Scan for the cell matching the given text and deliver its (X, Y) coordinate at center. 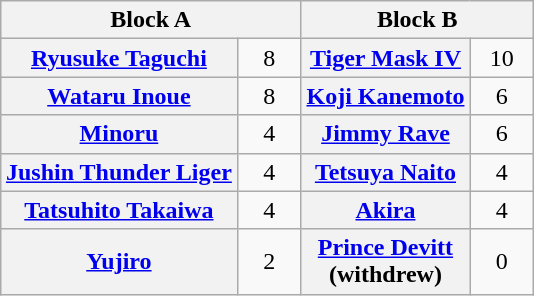
Minoru (118, 134)
10 (502, 58)
Jimmy Rave (386, 134)
Akira (386, 210)
Koji Kanemoto (386, 96)
Tetsuya Naito (386, 172)
Block A (150, 20)
Tiger Mask IV (386, 58)
Block B (418, 20)
Wataru Inoue (118, 96)
Tatsuhito Takaiwa (118, 210)
Prince Devitt(withdrew) (386, 262)
0 (502, 262)
Yujiro (118, 262)
Ryusuke Taguchi (118, 58)
2 (269, 262)
Jushin Thunder Liger (118, 172)
